Detect which cell encompasses the target text, then output its [X, Y] center coordinate. 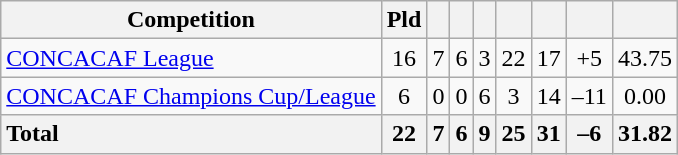
Total [191, 134]
16 [404, 58]
9 [484, 134]
CONCACAF Champions Cup/League [191, 96]
14 [548, 96]
–11 [589, 96]
Competition [191, 20]
43.75 [644, 58]
CONCACAF League [191, 58]
0.00 [644, 96]
Pld [404, 20]
31.82 [644, 134]
25 [514, 134]
+5 [589, 58]
31 [548, 134]
17 [548, 58]
–6 [589, 134]
